Find where the given text appears and provide that cell's center as [X, Y] coordinate. 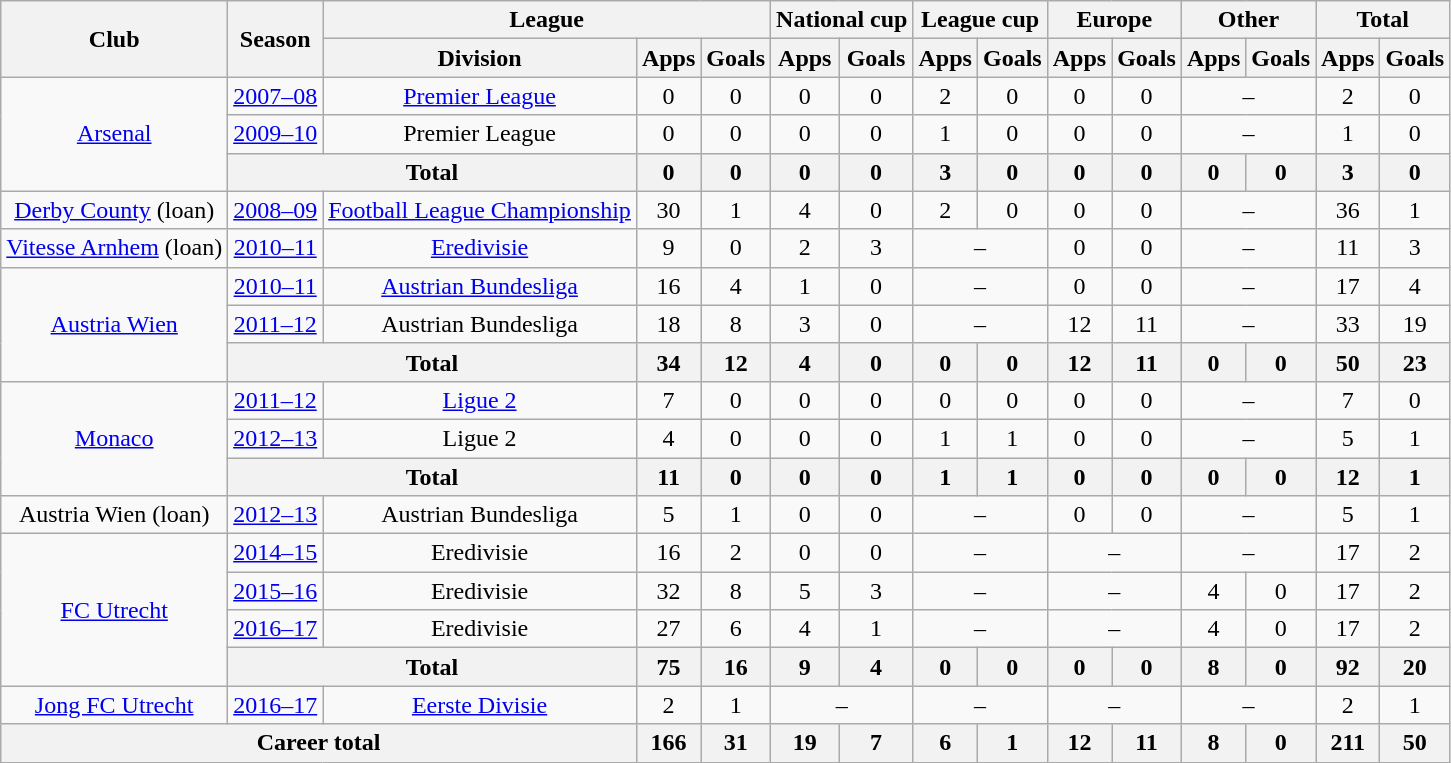
Football League Championship [480, 210]
36 [1348, 210]
211 [1348, 743]
2007–08 [276, 96]
166 [668, 743]
31 [736, 743]
33 [1348, 324]
23 [1415, 362]
18 [668, 324]
Vitesse Arnhem (loan) [114, 248]
2015–16 [276, 591]
FC Utrecht [114, 610]
Eerste Divisie [480, 705]
League cup [980, 20]
30 [668, 210]
34 [668, 362]
32 [668, 591]
Arsenal [114, 134]
92 [1348, 667]
Club [114, 39]
Season [276, 39]
2014–15 [276, 553]
2009–10 [276, 134]
Austria Wien (loan) [114, 515]
National cup [842, 20]
Derby County (loan) [114, 210]
Division [480, 58]
Other [1248, 20]
75 [668, 667]
Monaco [114, 438]
2008–09 [276, 210]
Jong FC Utrecht [114, 705]
League [547, 20]
Europe [1114, 20]
Career total [319, 743]
20 [1415, 667]
Austria Wien [114, 324]
27 [668, 629]
